From the cell containing the given text, extract its center point as (x, y) coordinate. 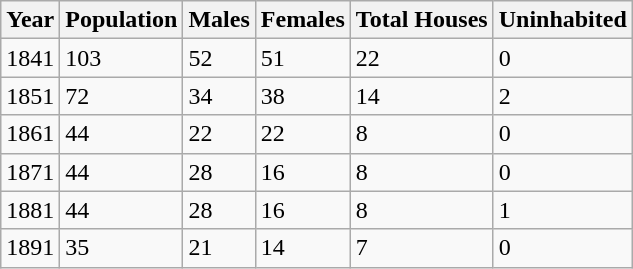
34 (219, 96)
1881 (30, 210)
1861 (30, 134)
35 (122, 248)
1891 (30, 248)
Males (219, 20)
52 (219, 58)
Uninhabited (562, 20)
38 (302, 96)
Population (122, 20)
72 (122, 96)
Total Houses (422, 20)
103 (122, 58)
21 (219, 248)
1 (562, 210)
2 (562, 96)
1871 (30, 172)
7 (422, 248)
Year (30, 20)
51 (302, 58)
1851 (30, 96)
Females (302, 20)
1841 (30, 58)
